Find where the given text appears and provide that cell's center as [x, y] coordinate. 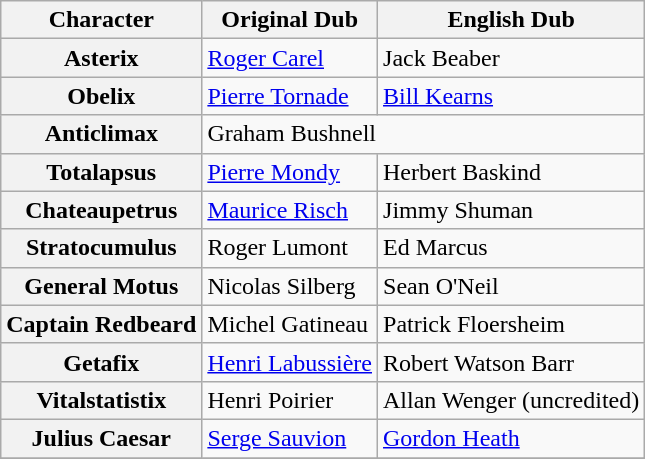
Captain Redbeard [102, 324]
Vitalstatistix [102, 400]
Character [102, 20]
English Dub [512, 20]
Obelix [102, 96]
Allan Wenger (uncredited) [512, 400]
Serge Sauvion [290, 438]
Totalapsus [102, 172]
Gordon Heath [512, 438]
Anticlimax [102, 134]
Asterix [102, 58]
Graham Bushnell [424, 134]
Ed Marcus [512, 248]
Julius Caesar [102, 438]
Sean O'Neil [512, 286]
Pierre Mondy [290, 172]
Pierre Tornade [290, 96]
Maurice Risch [290, 210]
Chateaupetrus [102, 210]
Stratocumulus [102, 248]
Henri Poirier [290, 400]
Jack Beaber [512, 58]
Patrick Floersheim [512, 324]
Michel Gatineau [290, 324]
Robert Watson Barr [512, 362]
General Motus [102, 286]
Roger Lumont [290, 248]
Bill Kearns [512, 96]
Henri Labussière [290, 362]
Roger Carel [290, 58]
Herbert Baskind [512, 172]
Nicolas Silberg [290, 286]
Original Dub [290, 20]
Getafix [102, 362]
Jimmy Shuman [512, 210]
